For the text-containing cell, return its midpoint in [x, y] coordinate format. 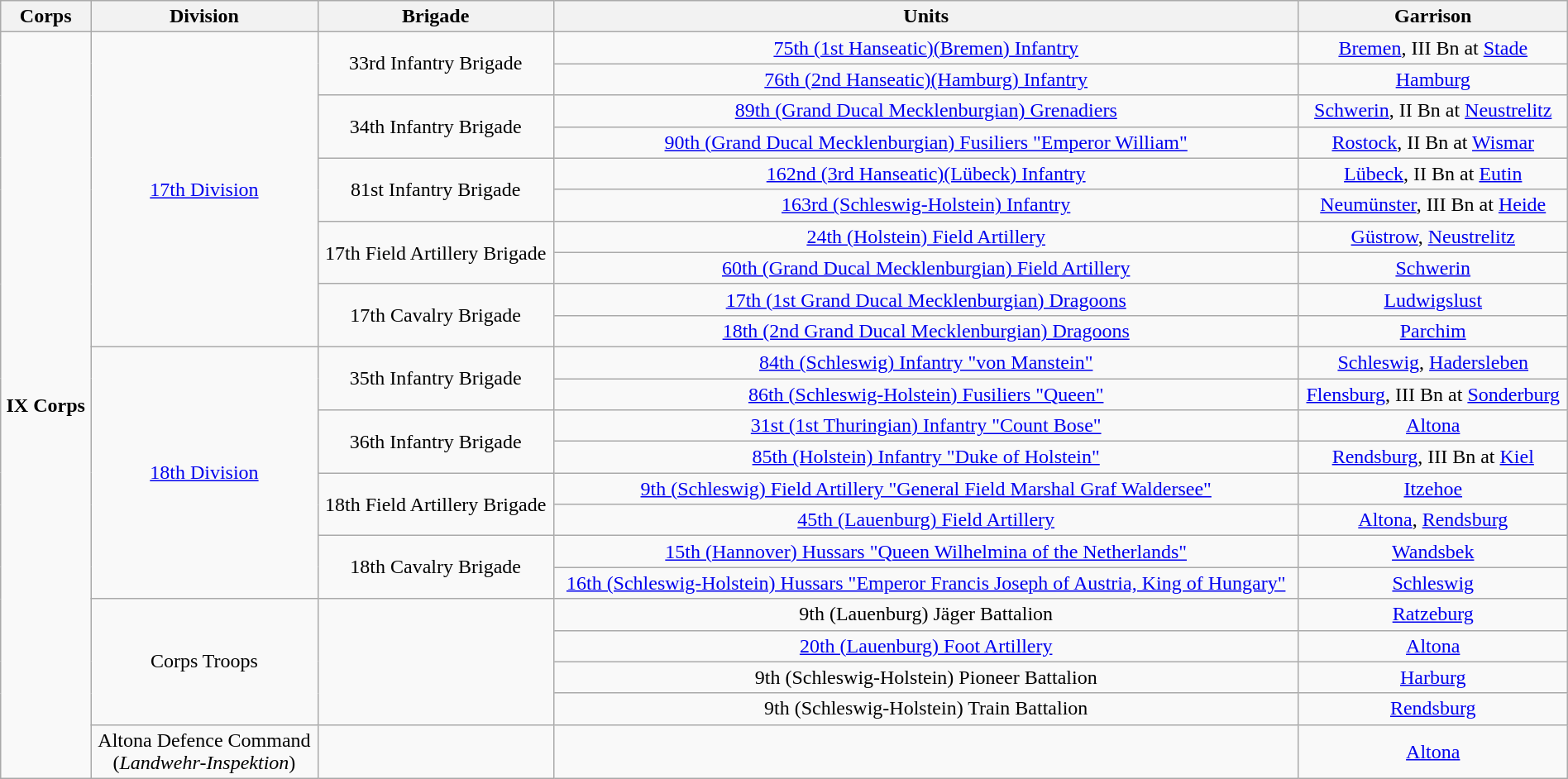
15th (Hannover) Hussars "Queen Wilhelmina of the Netherlands" [926, 552]
45th (Lauenburg) Field Artillery [926, 520]
17th (1st Grand Ducal Mecklenburgian) Dragoons [926, 299]
18th Division [205, 472]
85th (Holstein) Infantry "Duke of Holstein" [926, 457]
Schwerin, II Bn at Neustrelitz [1432, 111]
162nd (3rd Hanseatic)(Lübeck) Infantry [926, 174]
Wandsbek [1432, 552]
Corps Troops [205, 662]
81st Infantry Brigade [435, 189]
Ratzeburg [1432, 614]
84th (Schleswig) Infantry "von Manstein" [926, 362]
90th (Grand Ducal Mecklenburgian) Fusiliers "Emperor William" [926, 142]
Güstrow, Neustrelitz [1432, 237]
17th Cavalry Brigade [435, 315]
Altona Defence Command(Landwehr-Inspektion) [205, 751]
75th (1st Hanseatic)(Bremen) Infantry [926, 48]
Parchim [1432, 331]
Schleswig [1432, 583]
Rostock, II Bn at Wismar [1432, 142]
18th (2nd Grand Ducal Mecklenburgian) Dragoons [926, 331]
IX Corps [46, 405]
33rd Infantry Brigade [435, 64]
Ludwigslust [1432, 299]
34th Infantry Brigade [435, 127]
9th (Schleswig) Field Artillery "General Field Marshal Graf Waldersee" [926, 489]
18th Cavalry Brigade [435, 567]
Brigade [435, 17]
9th (Schleswig-Holstein) Pioneer Battalion [926, 677]
35th Infantry Brigade [435, 378]
16th (Schleswig-Holstein) Hussars "Emperor Francis Joseph of Austria, King of Hungary" [926, 583]
17th Division [205, 190]
36th Infantry Brigade [435, 442]
20th (Lauenburg) Foot Artillery [926, 646]
Altona, Rendsburg [1432, 520]
Rendsburg [1432, 709]
Harburg [1432, 677]
Garrison [1432, 17]
24th (Holstein) Field Artillery [926, 237]
17th Field Artillery Brigade [435, 252]
Lübeck, II Bn at Eutin [1432, 174]
163rd (Schleswig-Holstein) Infantry [926, 205]
Rendsburg, III Bn at Kiel [1432, 457]
9th (Schleswig-Holstein) Train Battalion [926, 709]
Schleswig, Hadersleben [1432, 362]
18th Field Artillery Brigade [435, 504]
Itzehoe [1432, 489]
Flensburg, III Bn at Sonderburg [1432, 394]
Units [926, 17]
89th (Grand Ducal Mecklenburgian) Grenadiers [926, 111]
Hamburg [1432, 79]
76th (2nd Hanseatic)(Hamburg) Infantry [926, 79]
Division [205, 17]
86th (Schleswig-Holstein) Fusiliers "Queen" [926, 394]
Corps [46, 17]
9th (Lauenburg) Jäger Battalion [926, 614]
60th (Grand Ducal Mecklenburgian) Field Artillery [926, 268]
31st (1st Thuringian) Infantry "Count Bose" [926, 426]
Neumünster, III Bn at Heide [1432, 205]
Schwerin [1432, 268]
Bremen, III Bn at Stade [1432, 48]
